Detect which cell encompasses the target text, then output its (x, y) center coordinate. 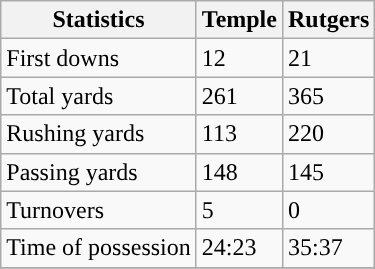
Temple (239, 20)
35:37 (328, 248)
113 (239, 134)
24:23 (239, 248)
220 (328, 134)
12 (239, 58)
Total yards (99, 96)
145 (328, 172)
0 (328, 210)
First downs (99, 58)
21 (328, 58)
Time of possession (99, 248)
5 (239, 210)
148 (239, 172)
Turnovers (99, 210)
Passing yards (99, 172)
261 (239, 96)
365 (328, 96)
Rushing yards (99, 134)
Statistics (99, 20)
Rutgers (328, 20)
